From the cell containing the given text, extract its center point as [x, y] coordinate. 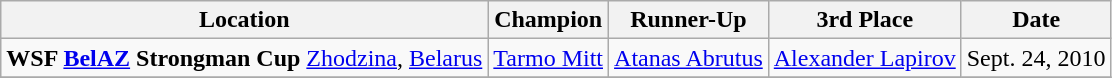
Date [1036, 20]
Sept. 24, 2010 [1036, 58]
Runner-Up [689, 20]
Champion [548, 20]
Tarmo Mitt [548, 58]
3rd Place [864, 20]
Alexander Lapirov [864, 58]
Atanas Abrutus [689, 58]
WSF BelAZ Strongman Cup Zhodzina, Belarus [244, 58]
Location [244, 20]
